Scan for the cell matching the given text and deliver its [X, Y] coordinate at center. 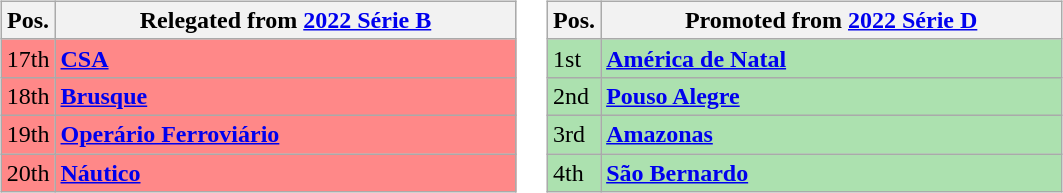
4th [574, 173]
Brusque [286, 96]
2nd [574, 96]
3rd [574, 134]
19th [28, 134]
20th [28, 173]
CSA [286, 58]
América de Natal [832, 58]
Relegated from 2022 Série B [286, 20]
18th [28, 96]
1st [574, 58]
São Bernardo [832, 173]
Operário Ferroviário [286, 134]
Pouso Alegre [832, 96]
Amazonas [832, 134]
Náutico [286, 173]
17th [28, 58]
Promoted from 2022 Série D [832, 20]
